From the cell containing the given text, extract its center point as (x, y) coordinate. 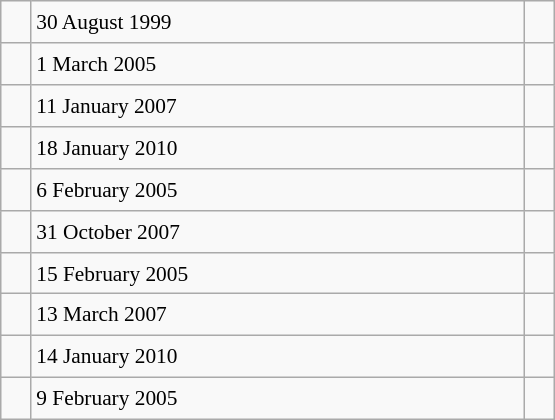
31 October 2007 (278, 231)
9 February 2005 (278, 399)
14 January 2010 (278, 357)
6 February 2005 (278, 189)
11 January 2007 (278, 106)
1 March 2005 (278, 64)
13 March 2007 (278, 315)
30 August 1999 (278, 22)
15 February 2005 (278, 273)
18 January 2010 (278, 148)
